Return the [x, y] coordinate for the center point of the cell that contains the specified text.  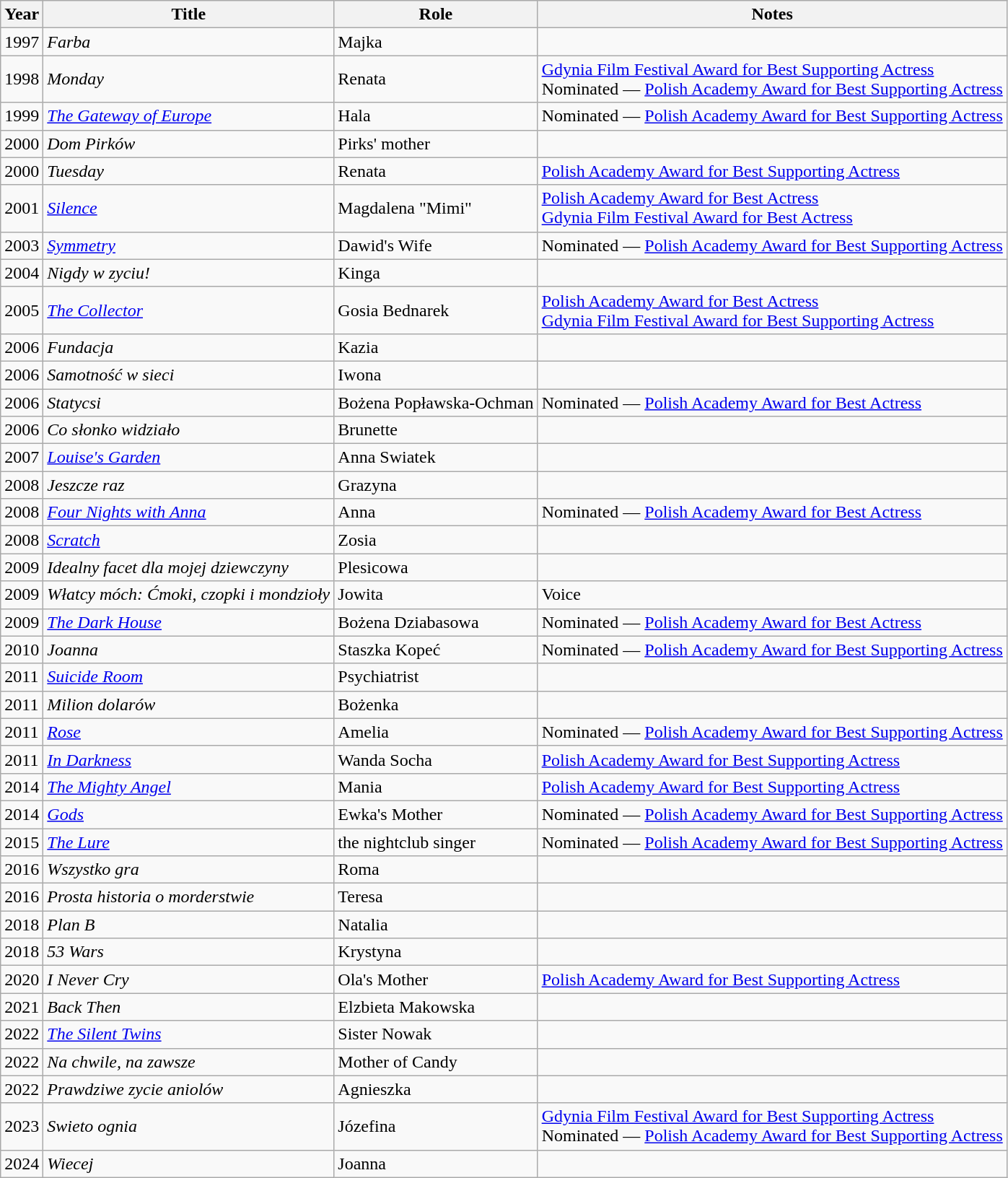
2005 [22, 310]
Psychiatrist [436, 677]
Elzbieta Makowska [436, 1007]
Plesicowa [436, 567]
Mother of Candy [436, 1062]
2010 [22, 650]
Nigdy w zyciu! [189, 273]
Bożenka [436, 704]
Magdalena "Mimi" [436, 208]
Dom Pirków [189, 144]
Prawdziwe zycie aniolów [189, 1089]
Majka [436, 42]
Monday [189, 79]
Bożena Popławska-Ochman [436, 402]
The Collector [189, 310]
The Mighty Angel [189, 787]
Louise's Garden [189, 458]
Polish Academy Award for Best ActressGdynia Film Festival Award for Best Supporting Actress [772, 310]
Role [436, 14]
Ola's Mother [436, 980]
Tuesday [189, 171]
Pirks' mother [436, 144]
Prosta historia o morderstwie [189, 897]
Fundacja [189, 347]
Jeszcze raz [189, 485]
Roma [436, 870]
2020 [22, 980]
Natalia [436, 925]
Wszystko gra [189, 870]
Voice [772, 595]
Idealny facet dla mojej dziewczyny [189, 567]
2023 [22, 1126]
Plan B [189, 925]
Gosia Bednarek [436, 310]
1999 [22, 116]
Bożena Dziabasowa [436, 622]
Milion dolarów [189, 704]
Farba [189, 42]
Anna [436, 512]
Mania [436, 787]
the nightclub singer [436, 842]
Symmetry [189, 245]
Grazyna [436, 485]
Kinga [436, 273]
Wiecej [189, 1164]
Brunette [436, 430]
The Silent Twins [189, 1034]
The Lure [189, 842]
Samotność w sieci [189, 375]
I Never Cry [189, 980]
Kazia [436, 347]
2015 [22, 842]
The Gateway of Europe [189, 116]
Polish Academy Award for Best ActressGdynia Film Festival Award for Best Actress [772, 208]
Sister Nowak [436, 1034]
Swieto ognia [189, 1126]
Notes [772, 14]
2021 [22, 1007]
Suicide Room [189, 677]
Year [22, 14]
Dawid's Wife [436, 245]
In Darkness [189, 759]
1997 [22, 42]
Krystyna [436, 952]
Ewka's Mother [436, 814]
Staszka Kopeć [436, 650]
2004 [22, 273]
Title [189, 14]
Na chwile, na zawsze [189, 1062]
Józefina [436, 1126]
Rose [189, 732]
Wanda Socha [436, 759]
2024 [22, 1164]
Zosia [436, 540]
Co słonko widziało [189, 430]
Statycsi [189, 402]
Hala [436, 116]
The Dark House [189, 622]
Włatcy móch: Ćmoki, czopki i mondzioły [189, 595]
2001 [22, 208]
Iwona [436, 375]
Jowita [436, 595]
2007 [22, 458]
Back Then [189, 1007]
Gods [189, 814]
Four Nights with Anna [189, 512]
Anna Swiatek [436, 458]
53 Wars [189, 952]
Amelia [436, 732]
Teresa [436, 897]
Agnieszka [436, 1089]
Silence [189, 208]
2003 [22, 245]
Scratch [189, 540]
1998 [22, 79]
